Scan for the cell matching the given text and deliver its (X, Y) coordinate at center. 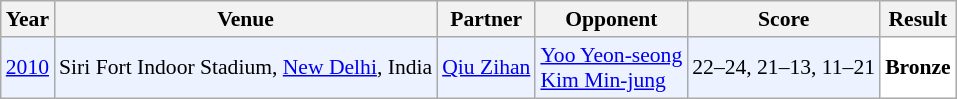
Result (918, 19)
Opponent (611, 19)
Siri Fort Indoor Stadium, New Delhi, India (246, 68)
Bronze (918, 68)
22–24, 21–13, 11–21 (784, 68)
Venue (246, 19)
Partner (486, 19)
Score (784, 19)
Year (28, 19)
Qiu Zihan (486, 68)
Yoo Yeon-seong Kim Min-jung (611, 68)
2010 (28, 68)
